Provide the (X, Y) coordinate of the cell's center where the given text is located.  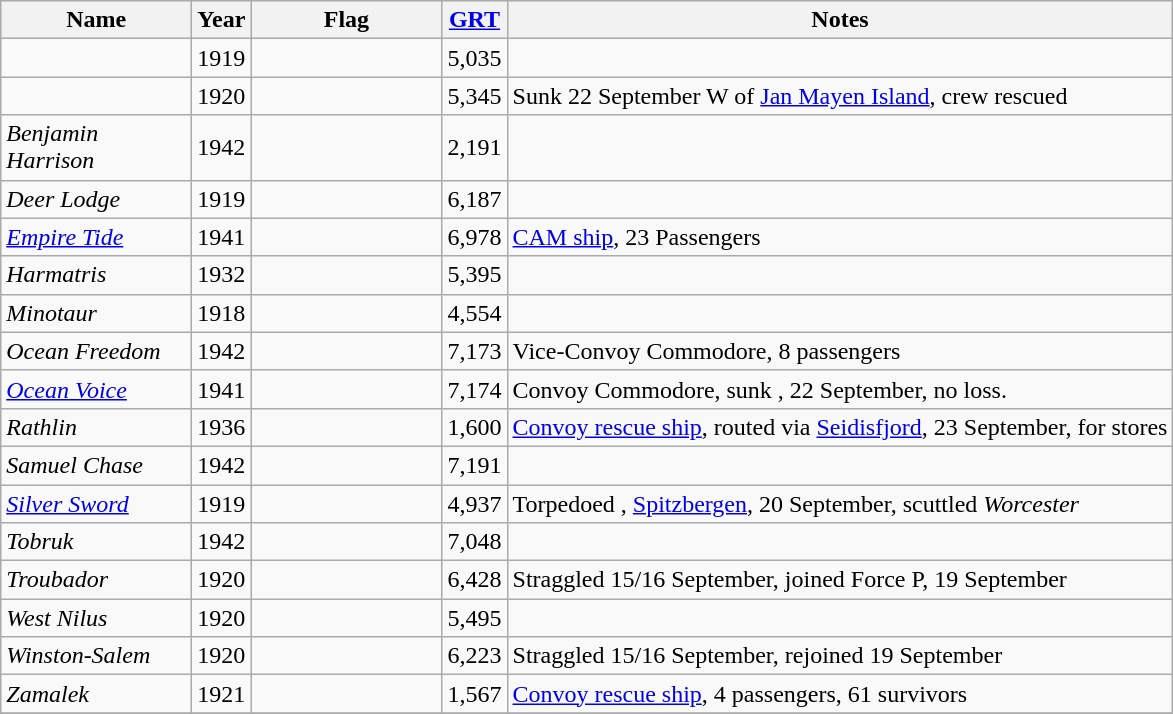
6,187 (474, 199)
Straggled 15/16 September, joined Force P, 19 September (840, 580)
1932 (222, 275)
4,554 (474, 313)
Benjamin Harrison (96, 148)
7,173 (474, 351)
7,048 (474, 542)
Flag (346, 20)
Year (222, 20)
Troubador (96, 580)
1918 (222, 313)
GRT (474, 20)
Tobruk (96, 542)
7,174 (474, 389)
Ocean Voice (96, 389)
2,191 (474, 148)
1921 (222, 694)
Zamalek (96, 694)
Rathlin (96, 427)
Notes (840, 20)
West Nilus (96, 618)
Empire Tide (96, 237)
Silver Sword (96, 503)
CAM ship, 23 Passengers (840, 237)
6,428 (474, 580)
Convoy rescue ship, routed via Seidisfjord, 23 September, for stores (840, 427)
Minotaur (96, 313)
4,937 (474, 503)
Torpedoed , Spitzbergen, 20 September, scuttled Worcester (840, 503)
6,223 (474, 656)
5,035 (474, 58)
Vice-Convoy Commodore, 8 passengers (840, 351)
Convoy rescue ship, 4 passengers, 61 survivors (840, 694)
Harmatris (96, 275)
Samuel Chase (96, 465)
Sunk 22 September W of Jan Mayen Island, crew rescued (840, 96)
Straggled 15/16 September, rejoined 19 September (840, 656)
1,600 (474, 427)
Ocean Freedom (96, 351)
7,191 (474, 465)
6,978 (474, 237)
5,395 (474, 275)
Name (96, 20)
5,495 (474, 618)
Deer Lodge (96, 199)
1936 (222, 427)
1,567 (474, 694)
5,345 (474, 96)
Convoy Commodore, sunk , 22 September, no loss. (840, 389)
Winston-Salem (96, 656)
